Capture the cell that displays the provided text and extract its [X, Y] central coordinate. 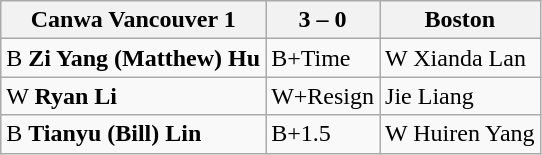
B+1.5 [323, 134]
Jie Liang [460, 96]
W Xianda Lan [460, 58]
B+Time [323, 58]
Canwa Vancouver 1 [134, 20]
W Ryan Li [134, 96]
W+Resign [323, 96]
B Zi Yang (Matthew) Hu [134, 58]
Boston [460, 20]
W Huiren Yang [460, 134]
3 – 0 [323, 20]
B Tianyu (Bill) Lin [134, 134]
